Identify which cell holds the provided text, then report its (X, Y) central coordinate. 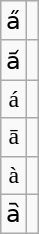
a᷆ (14, 214)
a᷄ (14, 60)
a̋ (14, 21)
ā (14, 137)
à (14, 175)
á (14, 99)
